Output the [x, y] coordinate of the center of the cell containing the given text.  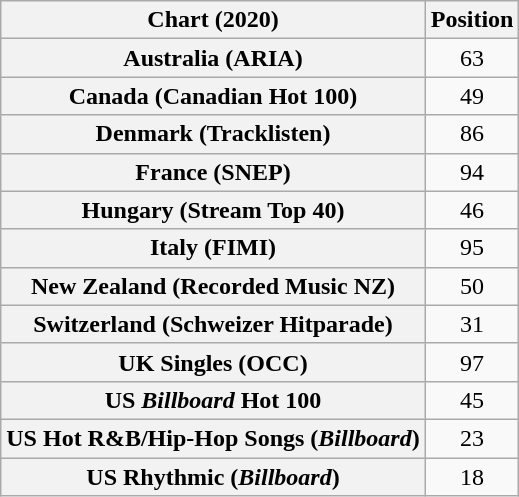
63 [472, 58]
US Hot R&B/Hip-Hop Songs (Billboard) [213, 438]
US Rhythmic (Billboard) [213, 477]
18 [472, 477]
45 [472, 400]
Italy (FIMI) [213, 248]
Position [472, 20]
23 [472, 438]
Canada (Canadian Hot 100) [213, 96]
50 [472, 286]
France (SNEP) [213, 172]
US Billboard Hot 100 [213, 400]
49 [472, 96]
Hungary (Stream Top 40) [213, 210]
Chart (2020) [213, 20]
95 [472, 248]
Australia (ARIA) [213, 58]
97 [472, 362]
86 [472, 134]
31 [472, 324]
Switzerland (Schweizer Hitparade) [213, 324]
94 [472, 172]
46 [472, 210]
Denmark (Tracklisten) [213, 134]
New Zealand (Recorded Music NZ) [213, 286]
UK Singles (OCC) [213, 362]
